Provide the [x, y] coordinate of the cell's center where the given text is located.  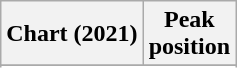
Chart (2021) [72, 34]
Peakposition [189, 34]
